Extract the [x, y] coordinate from the center of the cell holding the provided text.  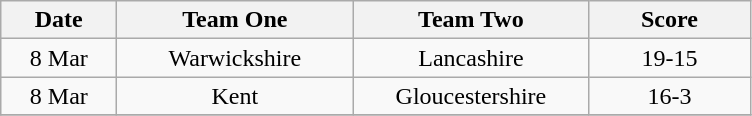
Lancashire [471, 58]
Kent [235, 96]
Team One [235, 20]
Score [670, 20]
19-15 [670, 58]
Warwickshire [235, 58]
Date [59, 20]
16-3 [670, 96]
Team Two [471, 20]
Gloucestershire [471, 96]
